Find where the given text appears and provide that cell's center as [X, Y] coordinate. 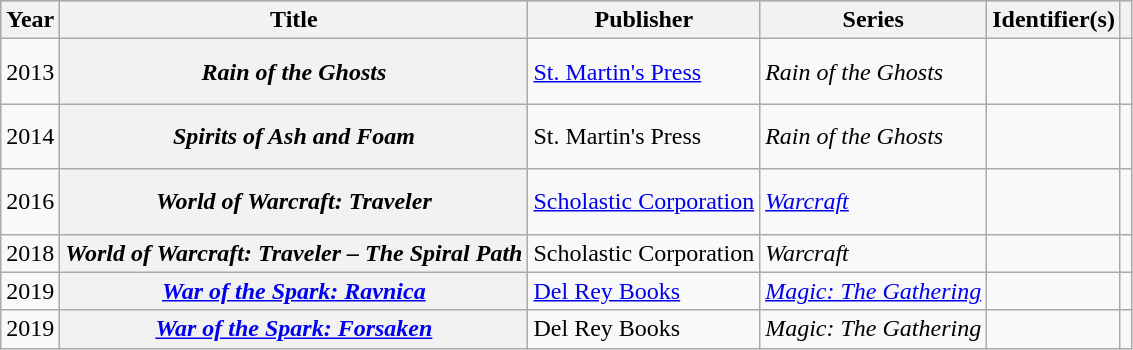
Spirits of Ash and Foam [294, 136]
2013 [30, 72]
World of Warcraft: Traveler [294, 202]
2016 [30, 202]
War of the Spark: Ravnica [294, 291]
Series [874, 20]
Year [30, 20]
2018 [30, 253]
World of Warcraft: Traveler – The Spiral Path [294, 253]
War of the Spark: Forsaken [294, 329]
Title [294, 20]
Identifier(s) [1054, 20]
Publisher [644, 20]
2014 [30, 136]
